Provide the [X, Y] coordinate of the cell's center where the given text is located.  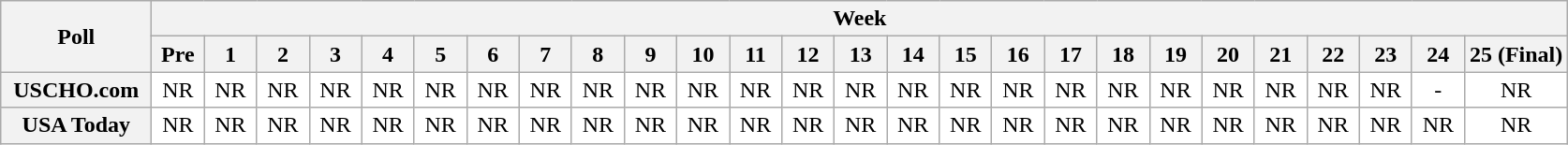
6 [493, 54]
1 [230, 54]
Pre [178, 54]
19 [1176, 54]
20 [1228, 54]
10 [703, 54]
5 [440, 54]
7 [545, 54]
- [1438, 90]
25 (Final) [1516, 54]
Week [860, 19]
USA Today [77, 125]
22 [1333, 54]
21 [1280, 54]
15 [966, 54]
14 [913, 54]
24 [1438, 54]
Poll [77, 36]
8 [598, 54]
23 [1385, 54]
9 [650, 54]
16 [1018, 54]
USCHO.com [77, 90]
13 [861, 54]
4 [388, 54]
3 [335, 54]
17 [1071, 54]
12 [808, 54]
2 [283, 54]
11 [755, 54]
18 [1123, 54]
